From the cell containing the given text, extract its center point as (x, y) coordinate. 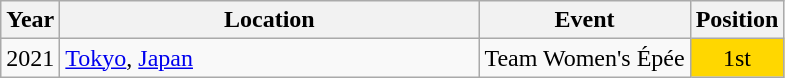
2021 (30, 58)
Location (270, 20)
Tokyo, Japan (270, 58)
Event (584, 20)
Position (737, 20)
1st (737, 58)
Year (30, 20)
Team Women's Épée (584, 58)
